Provide the (x, y) coordinate of the cell's center where the given text is located.  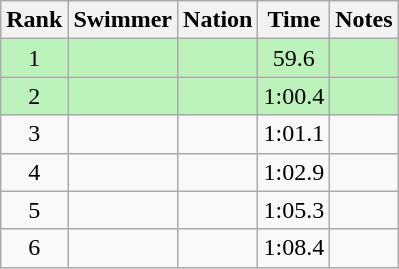
1:01.1 (294, 134)
Rank (34, 20)
Notes (364, 20)
1:05.3 (294, 210)
Nation (218, 20)
4 (34, 172)
3 (34, 134)
1:00.4 (294, 96)
59.6 (294, 58)
5 (34, 210)
1 (34, 58)
1:08.4 (294, 248)
2 (34, 96)
6 (34, 248)
1:02.9 (294, 172)
Time (294, 20)
Swimmer (123, 20)
